Output the (x, y) coordinate of the center of the cell containing the given text.  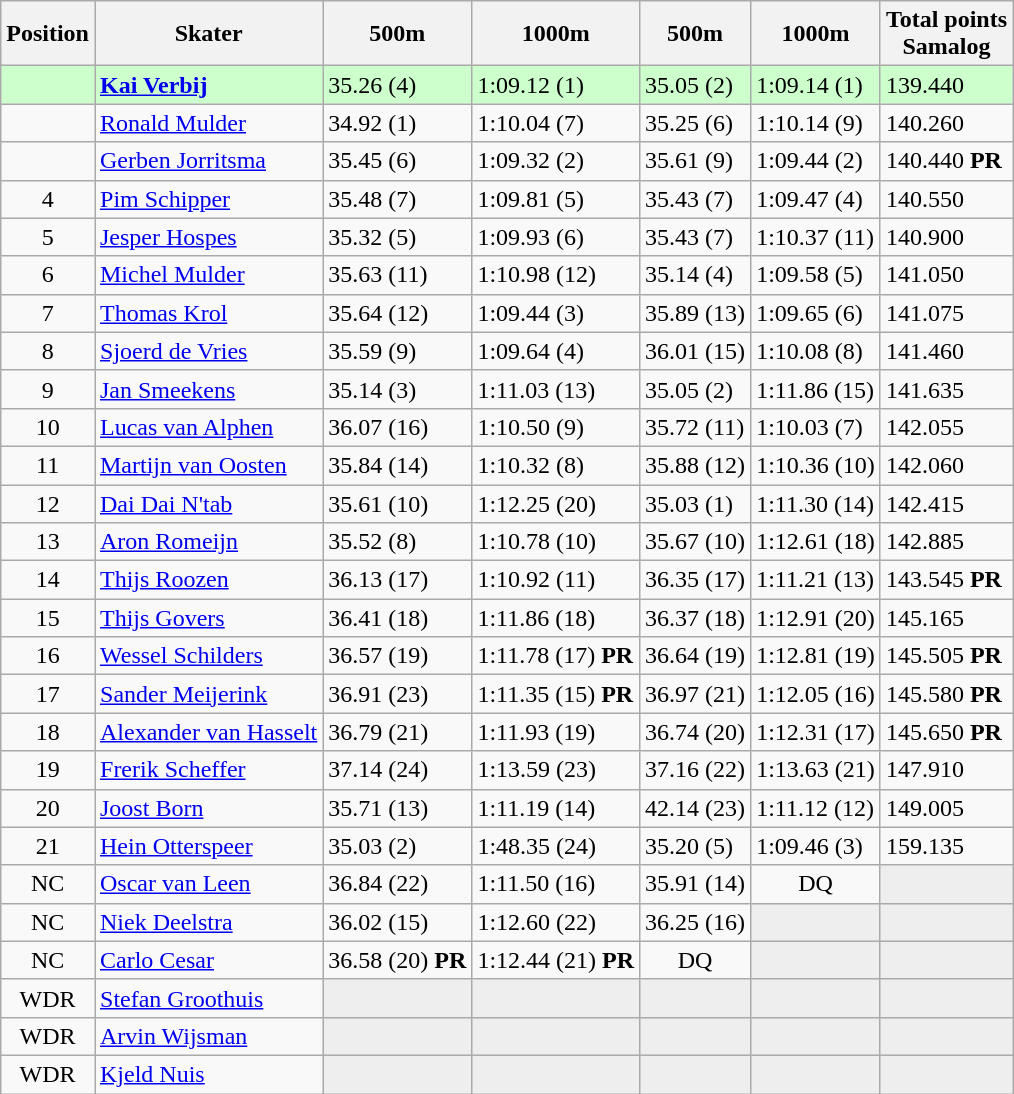
1:11.50 (16) (556, 884)
42.14 (23) (696, 808)
37.14 (24) (398, 770)
Gerben Jorritsma (208, 161)
1:11.86 (15) (816, 389)
1:12.60 (22) (556, 922)
1:13.59 (23) (556, 770)
35.45 (6) (398, 161)
140.550 (946, 199)
1:11.35 (15) PR (556, 694)
Oscar van Leen (208, 884)
Alexander van Hasselt (208, 732)
1:11.21 (13) (816, 580)
Hein Otterspeer (208, 846)
1:10.78 (10) (556, 542)
35.88 (12) (696, 465)
36.37 (18) (696, 618)
37.16 (22) (696, 770)
1:11.19 (14) (556, 808)
1:12.31 (17) (816, 732)
35.14 (4) (696, 275)
1:48.35 (24) (556, 846)
1:10.32 (8) (556, 465)
18 (48, 732)
36.02 (15) (398, 922)
Sjoerd de Vries (208, 351)
1:09.14 (1) (816, 85)
1:09.65 (6) (816, 313)
Total points Samalog (946, 34)
Lucas van Alphen (208, 427)
35.03 (2) (398, 846)
1:11.93 (19) (556, 732)
140.900 (946, 237)
35.03 (1) (696, 503)
Dai Dai N'tab (208, 503)
159.135 (946, 846)
35.20 (5) (696, 846)
Carlo Cesar (208, 960)
1:09.32 (2) (556, 161)
34.92 (1) (398, 123)
1:10.04 (7) (556, 123)
17 (48, 694)
1:11.30 (14) (816, 503)
19 (48, 770)
Jan Smeekens (208, 389)
1:09.81 (5) (556, 199)
1:11.78 (17) PR (556, 656)
1:09.44 (2) (816, 161)
21 (48, 846)
Frerik Scheffer (208, 770)
35.32 (5) (398, 237)
145.580 PR (946, 694)
Wessel Schilders (208, 656)
141.050 (946, 275)
36.41 (18) (398, 618)
8 (48, 351)
Thijs Govers (208, 618)
Joost Born (208, 808)
1:12.91 (20) (816, 618)
36.91 (23) (398, 694)
Kjeld Nuis (208, 1074)
7 (48, 313)
35.61 (10) (398, 503)
35.89 (13) (696, 313)
142.415 (946, 503)
1:11.03 (13) (556, 389)
Stefan Groothuis (208, 998)
35.72 (11) (696, 427)
36.35 (17) (696, 580)
6 (48, 275)
145.165 (946, 618)
1:10.36 (10) (816, 465)
1:12.44 (21) PR (556, 960)
139.440 (946, 85)
35.84 (14) (398, 465)
36.74 (20) (696, 732)
1:12.05 (16) (816, 694)
1:09.93 (6) (556, 237)
13 (48, 542)
Arvin Wijsman (208, 1036)
149.005 (946, 808)
35.91 (14) (696, 884)
35.63 (11) (398, 275)
Kai Verbij (208, 85)
141.460 (946, 351)
Thomas Krol (208, 313)
35.14 (3) (398, 389)
Michel Mulder (208, 275)
36.07 (16) (398, 427)
Position (48, 34)
35.59 (9) (398, 351)
Martijn van Oosten (208, 465)
14 (48, 580)
1:10.08 (8) (816, 351)
145.505 PR (946, 656)
Sander Meijerink (208, 694)
1:12.81 (19) (816, 656)
16 (48, 656)
1:10.92 (11) (556, 580)
35.71 (13) (398, 808)
1:10.14 (9) (816, 123)
1:10.03 (7) (816, 427)
1:09.58 (5) (816, 275)
35.61 (9) (696, 161)
35.48 (7) (398, 199)
1:12.61 (18) (816, 542)
36.84 (22) (398, 884)
1:12.25 (20) (556, 503)
1:09.44 (3) (556, 313)
1:11.12 (12) (816, 808)
15 (48, 618)
142.055 (946, 427)
142.885 (946, 542)
1:09.47 (4) (816, 199)
Ronald Mulder (208, 123)
35.52 (8) (398, 542)
1:10.98 (12) (556, 275)
Aron Romeijn (208, 542)
35.25 (6) (696, 123)
140.260 (946, 123)
36.79 (21) (398, 732)
147.910 (946, 770)
1:09.64 (4) (556, 351)
1:10.37 (11) (816, 237)
141.635 (946, 389)
Pim Schipper (208, 199)
145.650 PR (946, 732)
4 (48, 199)
35.67 (10) (696, 542)
36.25 (16) (696, 922)
10 (48, 427)
36.58 (20) PR (398, 960)
5 (48, 237)
1:11.86 (18) (556, 618)
1:09.46 (3) (816, 846)
Skater (208, 34)
142.060 (946, 465)
1:10.50 (9) (556, 427)
20 (48, 808)
36.13 (17) (398, 580)
140.440 PR (946, 161)
Thijs Roozen (208, 580)
11 (48, 465)
9 (48, 389)
1:09.12 (1) (556, 85)
1:13.63 (21) (816, 770)
141.075 (946, 313)
143.545 PR (946, 580)
Niek Deelstra (208, 922)
35.26 (4) (398, 85)
35.64 (12) (398, 313)
36.57 (19) (398, 656)
36.01 (15) (696, 351)
Jesper Hospes (208, 237)
12 (48, 503)
36.64 (19) (696, 656)
36.97 (21) (696, 694)
